Determine the (X, Y) coordinate at the center of the cell enclosing the given text.  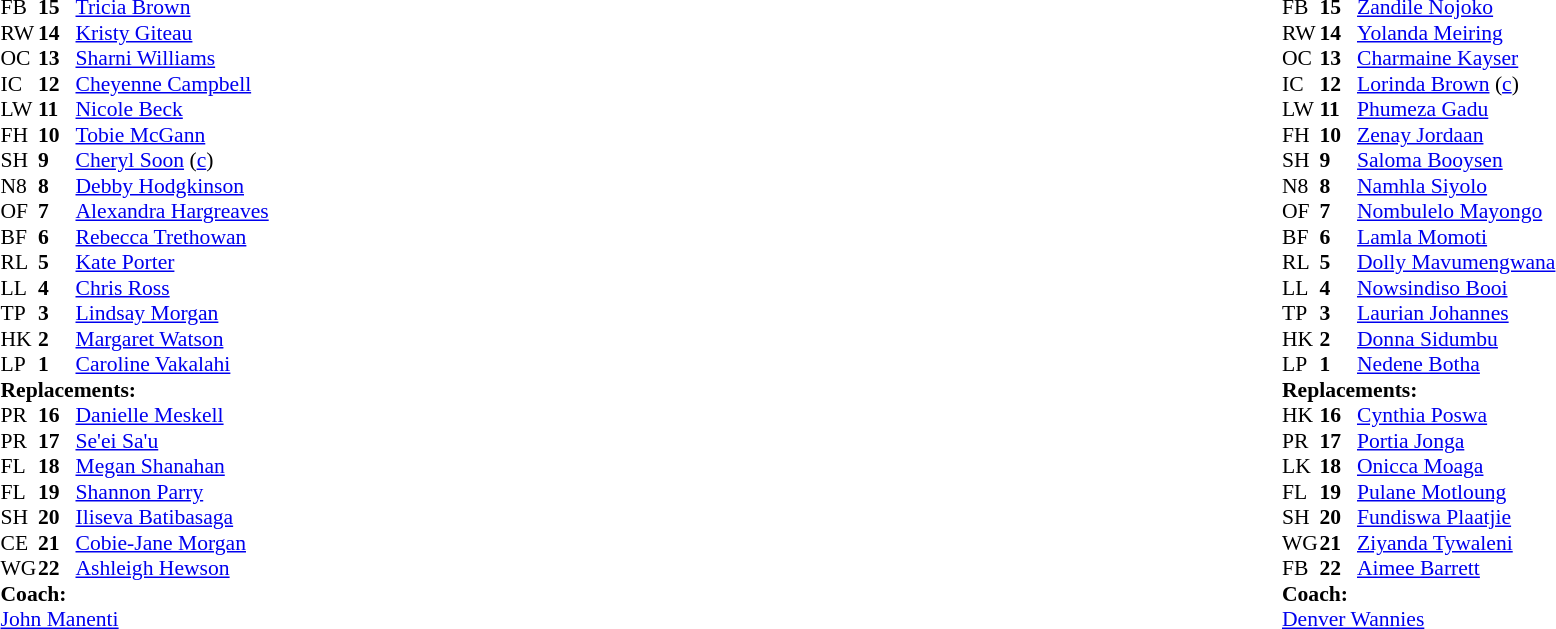
Phumeza Gadu (1456, 109)
Shannon Parry (172, 492)
Pulane Motloung (1456, 492)
Ziyanda Tywaleni (1456, 543)
LK (1301, 467)
Debby Hodgkinson (172, 186)
Iliseva Batibasaga (172, 517)
Saloma Booysen (1456, 161)
Lamla Momoti (1456, 237)
Se'ei Sa'u (172, 441)
Chris Ross (172, 288)
Cheryl Soon (c) (172, 161)
Kristy Giteau (172, 33)
Kate Porter (172, 263)
Danielle Meskell (172, 415)
Ashleigh Hewson (172, 569)
Portia Jonga (1456, 441)
Tobie McGann (172, 135)
Lindsay Morgan (172, 313)
Onicca Moaga (1456, 467)
Nedene Botha (1456, 365)
CE (19, 543)
Namhla Siyolo (1456, 186)
Megan Shanahan (172, 467)
Alexandra Hargreaves (172, 211)
Cynthia Poswa (1456, 415)
Nicole Beck (172, 109)
Yolanda Meiring (1456, 33)
Aimee Barrett (1456, 569)
Sharni Williams (172, 59)
Lorinda Brown (c) (1456, 84)
Fundiswa Plaatjie (1456, 517)
Laurian Johannes (1456, 313)
Rebecca Trethowan (172, 237)
Dolly Mavumengwana (1456, 263)
Nombulelo Mayongo (1456, 211)
FB (1301, 569)
Caroline Vakalahi (172, 365)
Charmaine Kayser (1456, 59)
Cheyenne Campbell (172, 84)
Donna Sidumbu (1456, 339)
Margaret Watson (172, 339)
Cobie-Jane Morgan (172, 543)
Zenay Jordaan (1456, 135)
Nowsindiso Booi (1456, 288)
